Pinpoint the cell where the given text exists, returning its [x, y] midpoint coordinate. 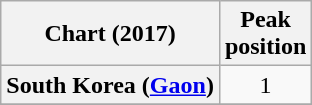
1 [265, 85]
Peakposition [265, 34]
South Korea (Gaon) [110, 85]
Chart (2017) [110, 34]
